Search for the cell housing the specified text and yield its (X, Y) center coordinate. 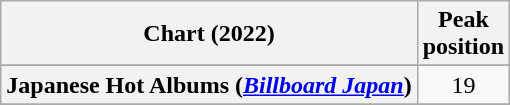
Japanese Hot Albums (Billboard Japan) (209, 85)
19 (463, 85)
Peakposition (463, 34)
Chart (2022) (209, 34)
